Return (X, Y) of the center of cell containing provided text 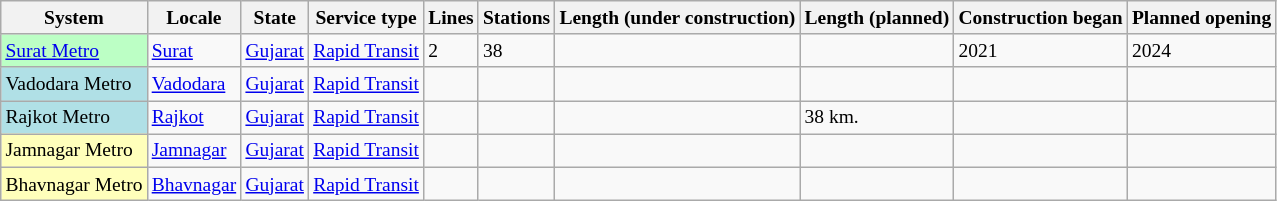
Rajkot Metro (74, 118)
Construction began (1040, 18)
State (275, 18)
Locale (194, 18)
Vadodara Metro (74, 84)
Rajkot (194, 118)
Lines (450, 18)
Length (under construction) (678, 18)
Vadodara (194, 84)
Bhavnagar Metro (74, 184)
Stations (516, 18)
Jamnagar (194, 150)
2024 (1202, 50)
38 (516, 50)
38 km. (877, 118)
2 (450, 50)
2021 (1040, 50)
Bhavnagar (194, 184)
Surat Metro (74, 50)
Length (planned) (877, 18)
Surat (194, 50)
Service type (366, 18)
Planned opening (1202, 18)
System (74, 18)
Jamnagar Metro (74, 150)
